Locate the cell with the specified text and output its (X, Y) center coordinate. 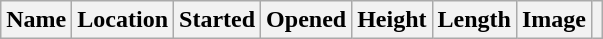
Height (392, 20)
Location (123, 20)
Length (474, 20)
Started (218, 20)
Image (554, 20)
Opened (306, 20)
Name (36, 20)
